Return [X, Y] of the center of cell containing provided text 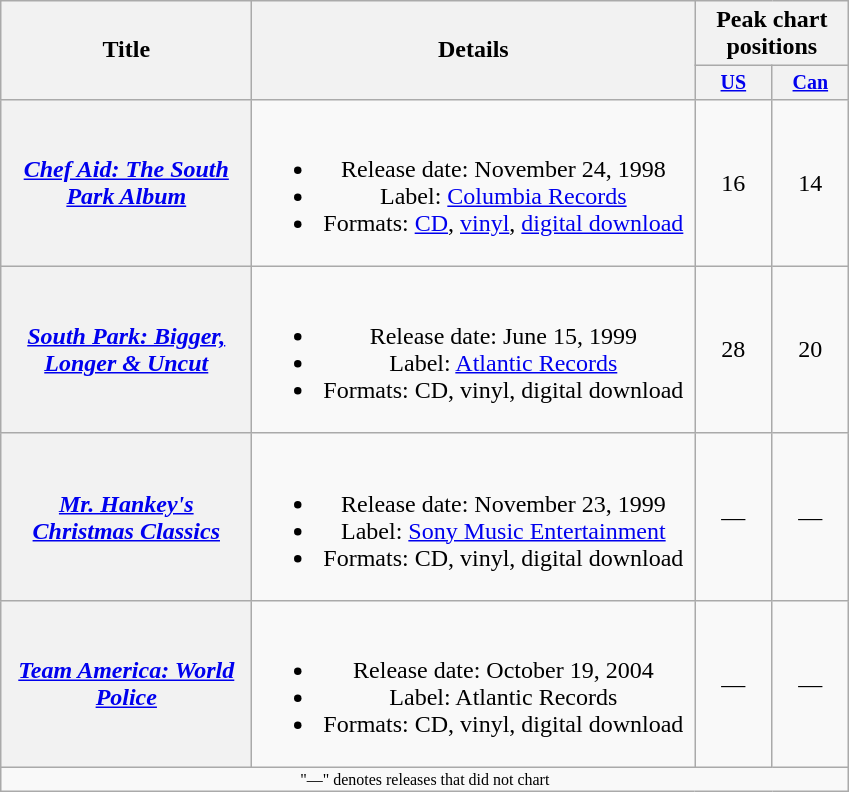
16 [734, 182]
US [734, 82]
Release date: November 24, 1998Label: Columbia RecordsFormats: CD, vinyl, digital download [474, 182]
Chef Aid: The South Park Album [126, 182]
Release date: October 19, 2004Label: Atlantic RecordsFormats: CD, vinyl, digital download [474, 684]
Team America: World Police [126, 684]
"—" denotes releases that did not chart [425, 780]
Title [126, 50]
South Park: Bigger, Longer & Uncut [126, 350]
14 [810, 182]
28 [734, 350]
Can [810, 82]
Release date: November 23, 1999Label: Sony Music EntertainmentFormats: CD, vinyl, digital download [474, 516]
Release date: June 15, 1999Label: Atlantic RecordsFormats: CD, vinyl, digital download [474, 350]
Mr. Hankey's Christmas Classics [126, 516]
20 [810, 350]
Details [474, 50]
Peak chart positions [772, 34]
